Capture the cell that displays the provided text and extract its (x, y) central coordinate. 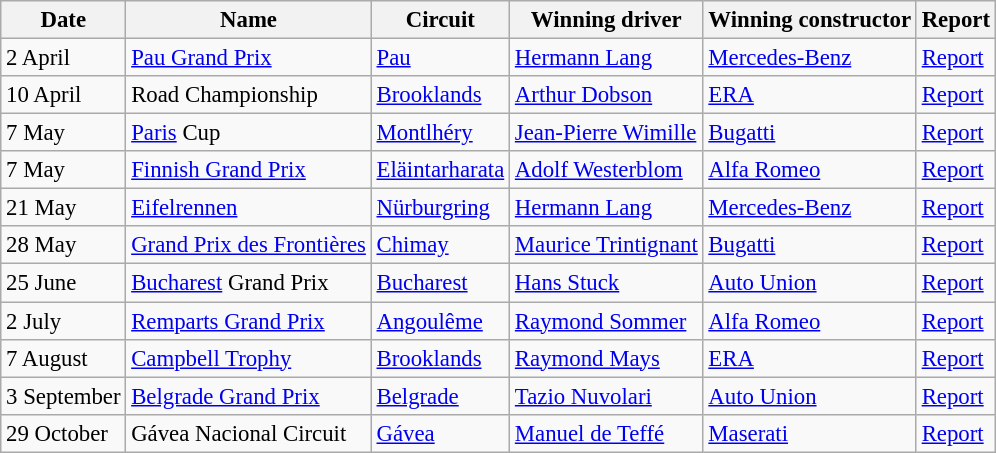
Gávea Nacional Circuit (248, 433)
Raymond Mays (606, 358)
Manuel de Teffé (606, 433)
Gávea (440, 433)
Chimay (440, 245)
Name (248, 20)
10 April (64, 95)
Eifelrennen (248, 208)
2 July (64, 321)
Circuit (440, 20)
Bucharest Grand Prix (248, 283)
Eläintarharata (440, 170)
Finnish Grand Prix (248, 170)
Belgrade Grand Prix (248, 396)
Arthur Dobson (606, 95)
Angoulême (440, 321)
Maserati (810, 433)
Belgrade (440, 396)
3 September (64, 396)
Winning driver (606, 20)
Adolf Westerblom (606, 170)
7 August (64, 358)
Winning constructor (810, 20)
Campbell Trophy (248, 358)
Pau (440, 58)
28 May (64, 245)
Jean-Pierre Wimille (606, 133)
21 May (64, 208)
Hans Stuck (606, 283)
Paris Cup (248, 133)
Road Championship (248, 95)
Grand Prix des Frontières (248, 245)
Pau Grand Prix (248, 58)
Date (64, 20)
Raymond Sommer (606, 321)
Bucharest (440, 283)
29 October (64, 433)
Maurice Trintignant (606, 245)
Montlhéry (440, 133)
25 June (64, 283)
Remparts Grand Prix (248, 321)
Tazio Nuvolari (606, 396)
Nürburgring (440, 208)
2 April (64, 58)
